Capture the cell that displays the provided text and extract its [X, Y] central coordinate. 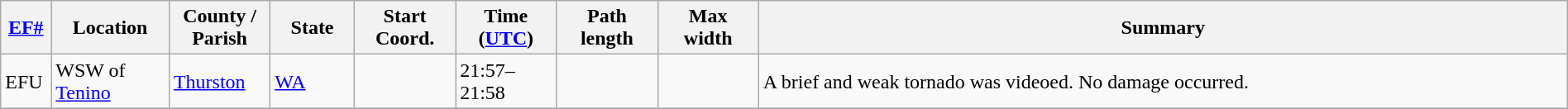
Time (UTC) [506, 28]
21:57–21:58 [506, 81]
Start Coord. [404, 28]
Max width [708, 28]
A brief and weak tornado was videoed. No damage occurred. [1163, 81]
WSW of Tenino [111, 81]
Summary [1163, 28]
Location [111, 28]
Path length [607, 28]
County / Parish [219, 28]
EFU [26, 81]
WA [313, 81]
Thurston [219, 81]
EF# [26, 28]
State [313, 28]
